Identify which cell holds the provided text, then report its [x, y] central coordinate. 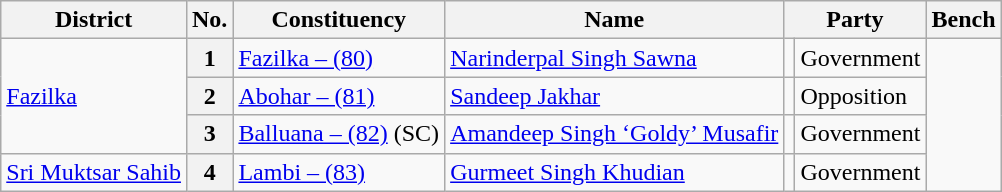
Amandeep Singh ‘Goldy’ Musafir [614, 134]
Bench [964, 20]
Fazilka – (80) [339, 58]
4 [209, 172]
Abohar – (81) [339, 96]
Name [614, 20]
Party [855, 20]
Lambi – (83) [339, 172]
Constituency [339, 20]
Balluana – (82) (SC) [339, 134]
Sri Muktsar Sahib [94, 172]
Narinderpal Singh Sawna [614, 58]
No. [209, 20]
Fazilka [94, 96]
1 [209, 58]
2 [209, 96]
3 [209, 134]
Sandeep Jakhar [614, 96]
Gurmeet Singh Khudian [614, 172]
Opposition [860, 96]
District [94, 20]
